Pinpoint the cell where the given text exists, returning its [X, Y] midpoint coordinate. 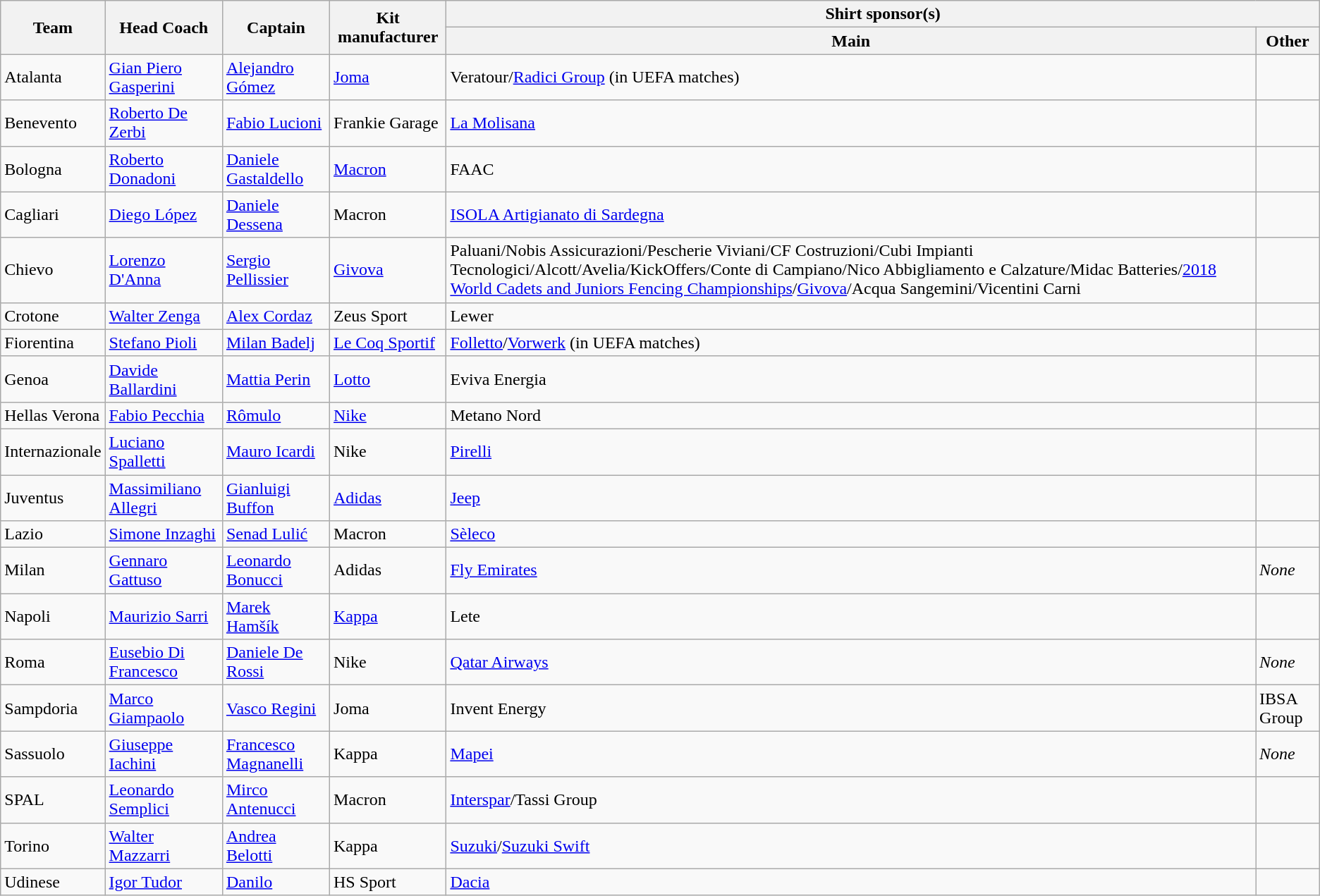
La Molisana [851, 123]
Igor Tudor [164, 882]
Udinese [53, 882]
Kit manufacturer [388, 27]
Alejandro Gómez [276, 78]
Leonardo Semplici [164, 799]
Benevento [53, 123]
Fly Emirates [851, 571]
Eusebio Di Francesco [164, 663]
Juventus [53, 498]
Mauro Icardi [276, 451]
Mattia Perin [276, 379]
Head Coach [164, 27]
Interspar/Tassi Group [851, 799]
Eviva Energia [851, 379]
Massimiliano Allegri [164, 498]
Cagliari [53, 214]
Fabio Lucioni [276, 123]
Walter Mazzarri [164, 846]
Sèleco [851, 534]
Frankie Garage [388, 123]
Milan [53, 571]
Milan Badelj [276, 343]
Fiorentina [53, 343]
Lotto [388, 379]
Hellas Verona [53, 415]
Stefano Pioli [164, 343]
Daniele Dessena [276, 214]
Veratour/Radici Group (in UEFA matches) [851, 78]
Bologna [53, 169]
Sampdoria [53, 708]
Dacia [851, 882]
Danilo [276, 882]
Genoa [53, 379]
Senad Lulić [276, 534]
Invent Energy [851, 708]
Leonardo Bonucci [276, 571]
Napoli [53, 616]
Qatar Airways [851, 663]
Lazio [53, 534]
Davide Ballardini [164, 379]
Givova [388, 270]
Folletto/Vorwerk (in UEFA matches) [851, 343]
Le Coq Sportif [388, 343]
Francesco Magnanelli [276, 754]
Zeus Sport [388, 316]
Other [1288, 41]
Atalanta [53, 78]
Captain [276, 27]
Internazionale [53, 451]
Marek Hamšík [276, 616]
Daniele De Rossi [276, 663]
Walter Zenga [164, 316]
IBSA Group [1288, 708]
Vasco Regini [276, 708]
Sergio Pellissier [276, 270]
Crotone [53, 316]
SPAL [53, 799]
Mapei [851, 754]
Mirco Antenucci [276, 799]
Main [851, 41]
HS Sport [388, 882]
Gennaro Gattuso [164, 571]
FAAC [851, 169]
Simone Inzaghi [164, 534]
Rômulo [276, 415]
Gian Piero Gasperini [164, 78]
Maurizio Sarri [164, 616]
Team [53, 27]
Andrea Belotti [276, 846]
Pirelli [851, 451]
Jeep [851, 498]
ISOLA Artigianato di Sardegna [851, 214]
Lewer [851, 316]
Suzuki/Suzuki Swift [851, 846]
Roma [53, 663]
Alex Cordaz [276, 316]
Diego López [164, 214]
Lorenzo D'Anna [164, 270]
Marco Giampaolo [164, 708]
Fabio Pecchia [164, 415]
Metano Nord [851, 415]
Torino [53, 846]
Shirt sponsor(s) [883, 14]
Lete [851, 616]
Giuseppe Iachini [164, 754]
Roberto Donadoni [164, 169]
Roberto De Zerbi [164, 123]
Luciano Spalletti [164, 451]
Sassuolo [53, 754]
Gianluigi Buffon [276, 498]
Chievo [53, 270]
Daniele Gastaldello [276, 169]
